Find where the given text appears and provide that cell's center as [X, Y] coordinate. 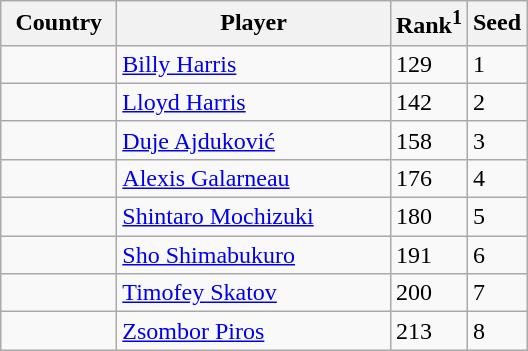
Billy Harris [254, 64]
176 [428, 178]
1 [496, 64]
7 [496, 293]
200 [428, 293]
Sho Shimabukuro [254, 255]
Shintaro Mochizuki [254, 217]
Zsombor Piros [254, 331]
Player [254, 24]
Seed [496, 24]
2 [496, 102]
Rank1 [428, 24]
Lloyd Harris [254, 102]
Alexis Galarneau [254, 178]
Duje Ajduković [254, 140]
5 [496, 217]
3 [496, 140]
180 [428, 217]
142 [428, 102]
129 [428, 64]
158 [428, 140]
Country [59, 24]
8 [496, 331]
213 [428, 331]
4 [496, 178]
6 [496, 255]
Timofey Skatov [254, 293]
191 [428, 255]
